Search for the cell housing the specified text and yield its (X, Y) center coordinate. 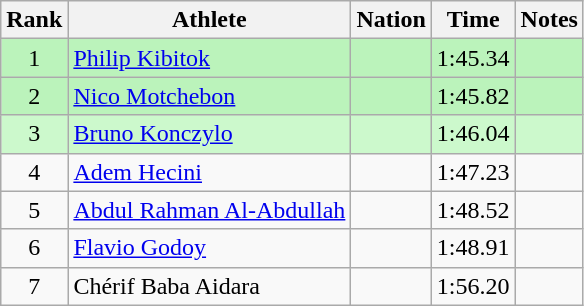
Adem Hecini (210, 172)
1:48.91 (473, 248)
Time (473, 20)
Philip Kibitok (210, 58)
Flavio Godoy (210, 248)
1:47.23 (473, 172)
Notes (549, 20)
3 (34, 134)
Chérif Baba Aidara (210, 286)
1 (34, 58)
7 (34, 286)
5 (34, 210)
1:45.82 (473, 96)
Rank (34, 20)
Nation (391, 20)
Nico Motchebon (210, 96)
1:56.20 (473, 286)
1:45.34 (473, 58)
2 (34, 96)
1:48.52 (473, 210)
6 (34, 248)
Abdul Rahman Al-Abdullah (210, 210)
Bruno Konczylo (210, 134)
Athlete (210, 20)
1:46.04 (473, 134)
4 (34, 172)
